From the cell containing the given text, extract its center point as [X, Y] coordinate. 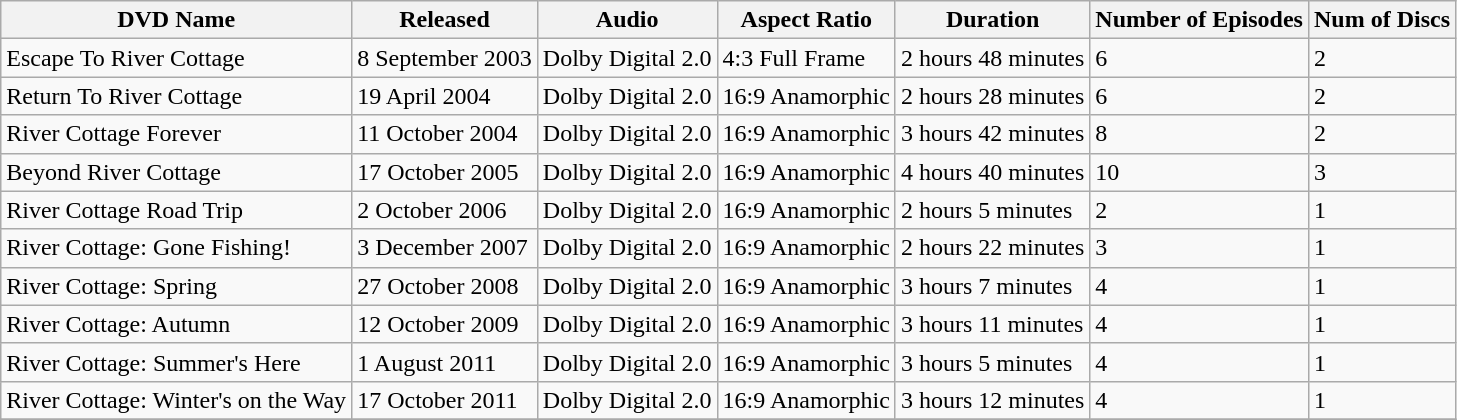
DVD Name [176, 20]
Number of Episodes [1200, 20]
19 April 2004 [445, 96]
8 [1200, 134]
11 October 2004 [445, 134]
Duration [992, 20]
2 October 2006 [445, 210]
3 hours 5 minutes [992, 362]
Escape To River Cottage [176, 58]
River Cottage: Winter's on the Way [176, 400]
Beyond River Cottage [176, 172]
4 hours 40 minutes [992, 172]
Audio [627, 20]
River Cottage: Autumn [176, 324]
2 hours 5 minutes [992, 210]
Num of Discs [1382, 20]
Return To River Cottage [176, 96]
2 hours 28 minutes [992, 96]
3 hours 11 minutes [992, 324]
2 hours 48 minutes [992, 58]
3 December 2007 [445, 248]
River Cottage: Summer's Here [176, 362]
3 hours 42 minutes [992, 134]
Aspect Ratio [806, 20]
1 August 2011 [445, 362]
Released [445, 20]
10 [1200, 172]
17 October 2011 [445, 400]
17 October 2005 [445, 172]
River Cottage: Spring [176, 286]
3 hours 12 minutes [992, 400]
River Cottage Forever [176, 134]
3 hours 7 minutes [992, 286]
27 October 2008 [445, 286]
2 hours 22 minutes [992, 248]
8 September 2003 [445, 58]
12 October 2009 [445, 324]
4:3 Full Frame [806, 58]
River Cottage: Gone Fishing! [176, 248]
River Cottage Road Trip [176, 210]
